From the cell containing the given text, extract its center point as [x, y] coordinate. 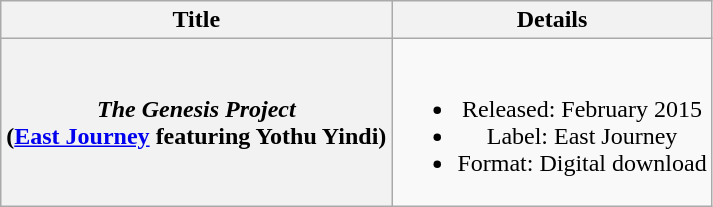
The Genesis Project (East Journey featuring Yothu Yindi) [196, 122]
Title [196, 20]
Details [552, 20]
Released: February 2015Label: East JourneyFormat: Digital download [552, 122]
